Return [x, y] of the center of cell containing provided text 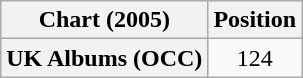
124 [255, 58]
UK Albums (OCC) [104, 58]
Chart (2005) [104, 20]
Position [255, 20]
